For the text-containing cell, return its midpoint in (X, Y) coordinate format. 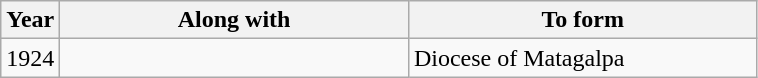
Year (30, 20)
1924 (30, 58)
To form (582, 20)
Diocese of Matagalpa (582, 58)
Along with (234, 20)
